Return [x, y] of the center of cell containing provided text 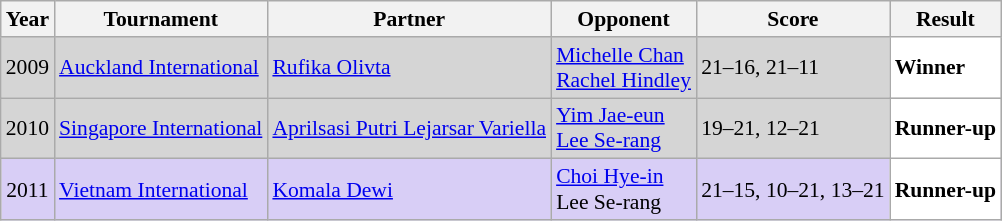
Score [793, 19]
Choi Hye-in Lee Se-rang [624, 190]
2010 [28, 128]
21–16, 21–11 [793, 68]
Tournament [160, 19]
Year [28, 19]
21–15, 10–21, 13–21 [793, 190]
Partner [409, 19]
Rufika Olivta [409, 68]
Vietnam International [160, 190]
19–21, 12–21 [793, 128]
Komala Dewi [409, 190]
Aprilsasi Putri Lejarsar Variella [409, 128]
Michelle Chan Rachel Hindley [624, 68]
Result [946, 19]
Yim Jae-eun Lee Se-rang [624, 128]
2009 [28, 68]
Opponent [624, 19]
Auckland International [160, 68]
Singapore International [160, 128]
2011 [28, 190]
Winner [946, 68]
